Return the (x, y) coordinate for the center point of the cell that contains the specified text.  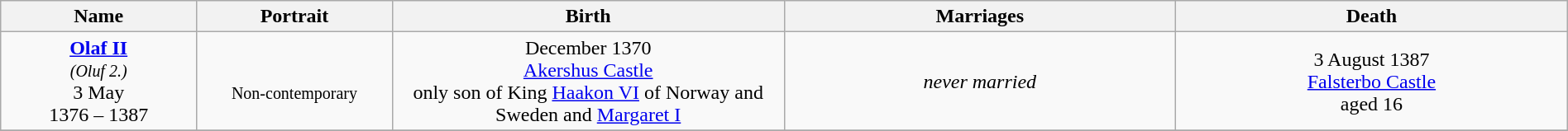
Portrait (294, 16)
Name (99, 16)
Birth (588, 16)
Death (1372, 16)
December 1370Akershus Castleonly son of King Haakon VI of Norway and Sweden and Margaret I (588, 81)
Non-contemporary (294, 81)
3 August 1387Falsterbo Castleaged 16 (1372, 81)
never married (980, 81)
Marriages (980, 16)
Olaf II(Oluf 2.)3 May1376 – 1387 (99, 81)
